Extract the (x, y) coordinate from the center of the cell holding the provided text.  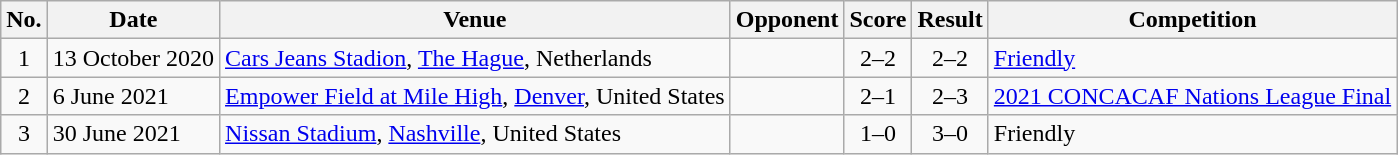
Opponent (787, 20)
3–0 (950, 134)
Result (950, 20)
2 (24, 96)
Score (878, 20)
13 October 2020 (133, 58)
1 (24, 58)
1–0 (878, 134)
Cars Jeans Stadion, The Hague, Netherlands (476, 58)
6 June 2021 (133, 96)
Empower Field at Mile High, Denver, United States (476, 96)
30 June 2021 (133, 134)
Date (133, 20)
Venue (476, 20)
2–3 (950, 96)
2021 CONCACAF Nations League Final (1192, 96)
2–1 (878, 96)
Competition (1192, 20)
3 (24, 134)
No. (24, 20)
Nissan Stadium, Nashville, United States (476, 134)
